Detect which cell encompasses the target text, then output its [x, y] center coordinate. 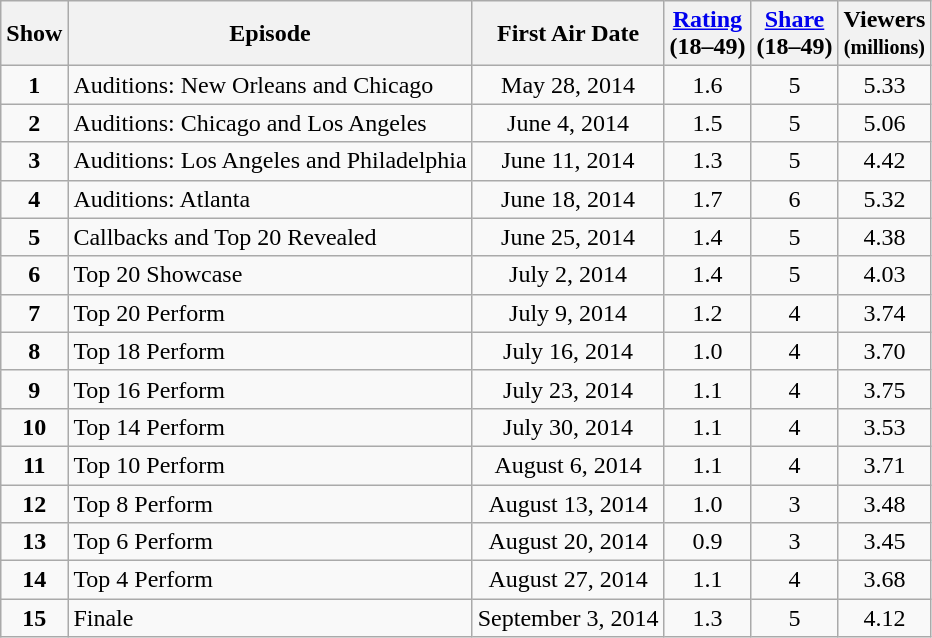
Rating(18–49) [708, 34]
Viewers(millions) [884, 34]
1.5 [708, 123]
Share(18–49) [794, 34]
1.2 [708, 313]
3.48 [884, 503]
June 25, 2014 [568, 237]
Auditions: Los Angeles and Philadelphia [270, 161]
Top 20 Perform [270, 313]
3.68 [884, 580]
Top 8 Perform [270, 503]
4.38 [884, 237]
July 23, 2014 [568, 389]
8 [34, 351]
August 27, 2014 [568, 580]
Finale [270, 618]
August 20, 2014 [568, 542]
Top 10 Perform [270, 465]
Episode [270, 34]
July 2, 2014 [568, 275]
9 [34, 389]
12 [34, 503]
4.03 [884, 275]
5.32 [884, 199]
June 4, 2014 [568, 123]
0.9 [708, 542]
15 [34, 618]
5.33 [884, 85]
August 13, 2014 [568, 503]
Auditions: Chicago and Los Angeles [270, 123]
Show [34, 34]
Auditions: New Orleans and Chicago [270, 85]
June 18, 2014 [568, 199]
August 6, 2014 [568, 465]
3.70 [884, 351]
Top 16 Perform [270, 389]
1.7 [708, 199]
1 [34, 85]
July 9, 2014 [568, 313]
Callbacks and Top 20 Revealed [270, 237]
1.6 [708, 85]
July 16, 2014 [568, 351]
Top 6 Perform [270, 542]
3.74 [884, 313]
First Air Date [568, 34]
10 [34, 427]
Top 14 Perform [270, 427]
3.53 [884, 427]
14 [34, 580]
September 3, 2014 [568, 618]
7 [34, 313]
5.06 [884, 123]
13 [34, 542]
July 30, 2014 [568, 427]
Top 4 Perform [270, 580]
4.42 [884, 161]
4.12 [884, 618]
Top 18 Perform [270, 351]
Top 20 Showcase [270, 275]
May 28, 2014 [568, 85]
11 [34, 465]
3.75 [884, 389]
June 11, 2014 [568, 161]
3.45 [884, 542]
2 [34, 123]
3.71 [884, 465]
Auditions: Atlanta [270, 199]
